Output the [x, y] coordinate of the center of the cell containing the given text.  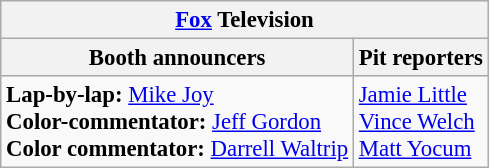
Booth announcers [178, 58]
Lap-by-lap: Mike JoyColor-commentator: Jeff GordonColor commentator: Darrell Waltrip [178, 122]
Fox Television [245, 20]
Pit reporters [420, 58]
Jamie LittleVince WelchMatt Yocum [420, 122]
